Find where the given text appears and provide that cell's center as [X, Y] coordinate. 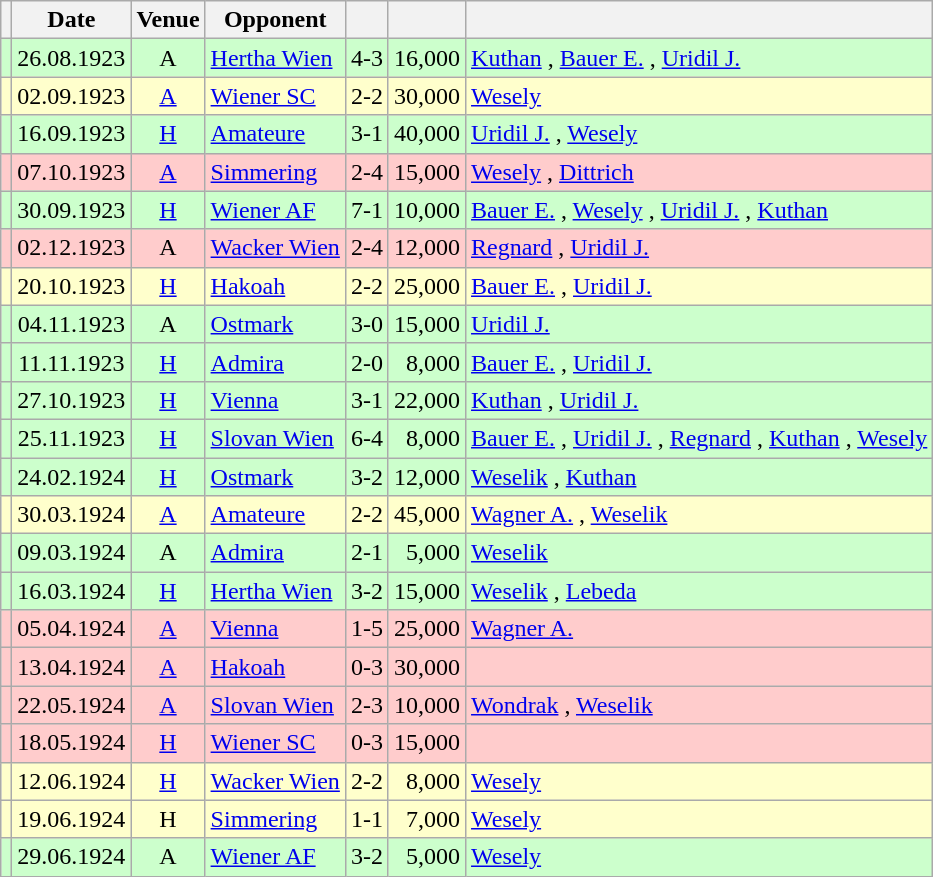
3-0 [366, 324]
24.02.1924 [72, 477]
29.06.1924 [72, 857]
30.03.1924 [72, 515]
02.12.1923 [72, 248]
Kuthan , Bauer E. , Uridil J. [700, 58]
7-1 [366, 210]
02.09.1923 [72, 96]
Weselik [700, 553]
40,000 [426, 134]
11.11.1923 [72, 362]
13.04.1924 [72, 667]
09.03.1924 [72, 553]
Bauer E. , Uridil J. , Regnard , Kuthan , Wesely [700, 438]
Wesely , Dittrich [700, 172]
12.06.1924 [72, 781]
Uridil J. , Wesely [700, 134]
6-4 [366, 438]
07.10.1923 [72, 172]
1-5 [366, 629]
7,000 [426, 819]
Bauer E. , Wesely , Uridil J. , Kuthan [700, 210]
Wondrak , Weselik [700, 705]
Regnard , Uridil J. [700, 248]
Wagner A. [700, 629]
04.11.1923 [72, 324]
Kuthan , Uridil J. [700, 400]
2-0 [366, 362]
Weselik , Kuthan [700, 477]
Uridil J. [700, 324]
4-3 [366, 58]
30.09.1923 [72, 210]
1-1 [366, 819]
45,000 [426, 515]
22,000 [426, 400]
16,000 [426, 58]
20.10.1923 [72, 286]
Date [72, 20]
16.09.1923 [72, 134]
22.05.1924 [72, 705]
Wagner A. , Weselik [700, 515]
25.11.1923 [72, 438]
2-1 [366, 553]
18.05.1924 [72, 743]
Opponent [275, 20]
05.04.1924 [72, 629]
Weselik , Lebeda [700, 591]
2-3 [366, 705]
27.10.1923 [72, 400]
26.08.1923 [72, 58]
16.03.1924 [72, 591]
Venue [168, 20]
19.06.1924 [72, 819]
